Capture the cell that displays the provided text and extract its [x, y] central coordinate. 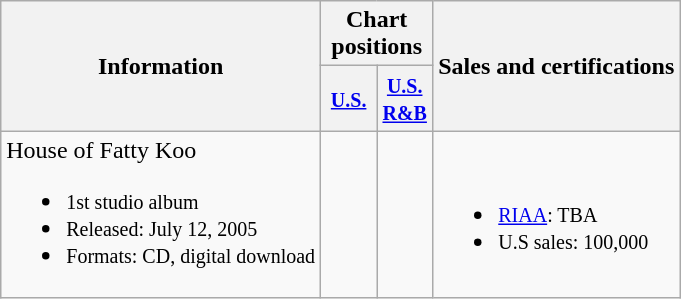
House of Fatty Koo1st studio albumReleased: July 12, 2005Formats: CD, digital download [161, 214]
U.S. R&B [405, 98]
Sales and certifications [556, 66]
RIAA: TBAU.S sales: 100,000 [556, 214]
U.S. [349, 98]
Information [161, 66]
Chart positions [377, 34]
